Scan for the cell matching the given text and deliver its [X, Y] coordinate at center. 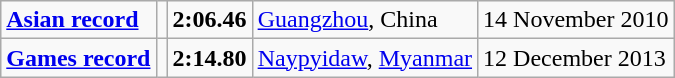
Naypyidaw, Myanmar [364, 58]
12 December 2013 [576, 58]
Games record [78, 58]
2:06.46 [210, 20]
2:14.80 [210, 58]
Asian record [78, 20]
Guangzhou, China [364, 20]
14 November 2010 [576, 20]
